Return (x, y) of the center of cell containing provided text 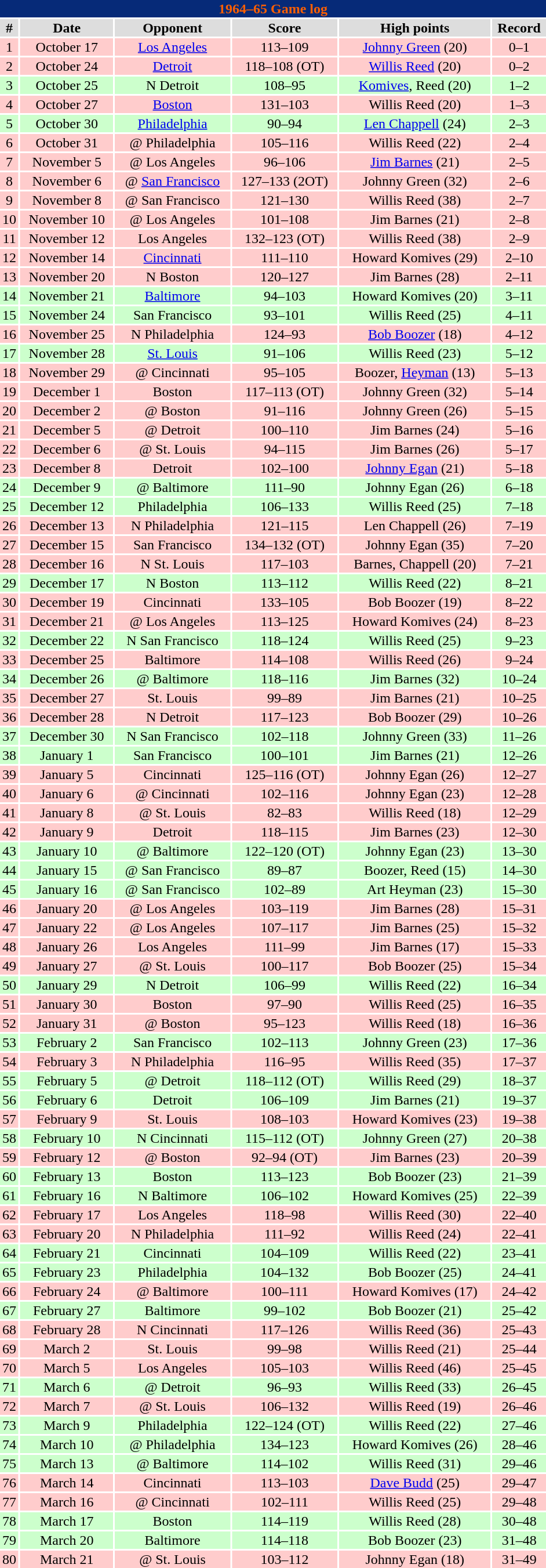
8–21 (519, 583)
9 (9, 200)
March 2 (67, 1349)
122–120 (OT) (285, 851)
Willis Reed (31) (415, 1464)
29–46 (519, 1464)
Howard Komives (29) (415, 258)
106–109 (285, 1100)
6 (9, 143)
5–17 (519, 449)
15–31 (519, 908)
February 17 (67, 1215)
4–11 (519, 315)
Johnny Egan (35) (415, 545)
94–115 (285, 449)
102–89 (285, 889)
20–38 (519, 1138)
Johnny Egan (18) (415, 1559)
78 (9, 1521)
74 (9, 1444)
November 24 (67, 315)
5 (9, 124)
102–118 (285, 736)
5–18 (519, 468)
October 30 (67, 124)
77 (9, 1502)
December 19 (67, 602)
15–34 (519, 966)
117–126 (285, 1330)
108–95 (285, 85)
Willis Reed (19) (415, 1406)
20–39 (519, 1157)
December 17 (67, 583)
96–93 (285, 1387)
2–10 (519, 258)
100–117 (285, 966)
7–19 (519, 526)
134–123 (285, 1444)
29–48 (519, 1502)
15 (9, 315)
Jim Barnes (26) (415, 449)
15–32 (519, 928)
114–108 (285, 660)
106–132 (285, 1406)
117–113 (OT) (285, 392)
N Baltimore (172, 1196)
10 (9, 219)
25 (9, 506)
Johnny Egan (21) (415, 468)
118–98 (285, 1215)
January 6 (67, 794)
February 28 (67, 1330)
67 (9, 1310)
69 (9, 1349)
December 9 (67, 487)
Howard Komives (20) (415, 296)
March 21 (67, 1559)
Willis Reed (30) (415, 1215)
26 (9, 526)
96–106 (285, 162)
December 2 (67, 411)
21–39 (519, 1176)
23 (9, 468)
43 (9, 851)
January 29 (67, 985)
January 20 (67, 908)
March 10 (67, 1444)
121–115 (285, 526)
2–8 (519, 219)
11 (9, 238)
January 1 (67, 755)
26–46 (519, 1406)
16–36 (519, 1023)
October 24 (67, 66)
February 10 (67, 1138)
58 (9, 1138)
102–111 (285, 1502)
Dave Budd (25) (415, 1483)
42 (9, 832)
Len Chappell (24) (415, 124)
95–105 (285, 372)
70 (9, 1368)
November 29 (67, 372)
Willis Reed (24) (415, 1234)
Howard Komives (25) (415, 1196)
February 24 (67, 1291)
33 (9, 660)
January 31 (67, 1023)
72 (9, 1406)
7–20 (519, 545)
106–102 (285, 1196)
January 5 (67, 774)
6–18 (519, 487)
114–118 (285, 1540)
19–38 (519, 1119)
February 2 (67, 1042)
106–133 (285, 506)
100–101 (285, 755)
95–123 (285, 1023)
December 21 (67, 621)
December 15 (67, 545)
December 12 (67, 506)
1 (9, 47)
December 26 (67, 679)
22–39 (519, 1196)
102–116 (285, 794)
4 (9, 104)
December 13 (67, 526)
22 (9, 449)
High points (415, 28)
104–132 (285, 1272)
Willis Reed (35) (415, 1062)
Howard Komives (26) (415, 1444)
14 (9, 296)
14–30 (519, 870)
56 (9, 1100)
24–42 (519, 1291)
68 (9, 1330)
December 27 (67, 698)
# (9, 28)
16–35 (519, 1004)
131–103 (285, 104)
29–47 (519, 1483)
1–3 (519, 104)
40 (9, 794)
March 7 (67, 1406)
11–26 (519, 736)
November 5 (67, 162)
October 27 (67, 104)
Johnny Green (26) (415, 411)
18–37 (519, 1081)
24 (9, 487)
117–123 (285, 717)
5–14 (519, 392)
51 (9, 1004)
82–83 (285, 813)
January 8 (67, 813)
65 (9, 1272)
January 9 (67, 832)
93–101 (285, 315)
18 (9, 372)
76 (9, 1483)
64 (9, 1253)
92–94 (OT) (285, 1157)
9–23 (519, 640)
8–23 (519, 621)
Art Heyman (23) (415, 889)
November 10 (67, 219)
November 6 (67, 181)
Johnny Green (33) (415, 736)
12–30 (519, 832)
41 (9, 813)
February 3 (67, 1062)
10–25 (519, 698)
5–15 (519, 411)
2–3 (519, 124)
118–108 (OT) (285, 66)
15–33 (519, 947)
113–125 (285, 621)
17 (9, 353)
March 13 (67, 1464)
Howard Komives (24) (415, 621)
25–45 (519, 1368)
2–4 (519, 143)
December 5 (67, 430)
12 (9, 258)
November 14 (67, 258)
38 (9, 755)
19 (9, 392)
February 6 (67, 1100)
February 16 (67, 1196)
97–90 (285, 1004)
Len Chappell (26) (415, 526)
1964–65 Game log (273, 9)
0–1 (519, 47)
100–110 (285, 430)
7–18 (519, 506)
February 27 (67, 1310)
107–117 (285, 928)
118–112 (OT) (285, 1081)
16–34 (519, 985)
113–103 (285, 1483)
Johnny Green (20) (415, 47)
28–46 (519, 1444)
127–133 (2OT) (285, 181)
February 12 (67, 1157)
90–94 (285, 124)
45 (9, 889)
105–103 (285, 1368)
22–40 (519, 1215)
24–41 (519, 1272)
44 (9, 870)
7–21 (519, 564)
99–89 (285, 698)
32 (9, 640)
December 28 (67, 717)
80 (9, 1559)
February 9 (67, 1119)
46 (9, 908)
12–28 (519, 794)
13 (9, 277)
9–24 (519, 660)
31–48 (519, 1540)
94–103 (285, 296)
3–11 (519, 296)
37 (9, 736)
99–98 (285, 1349)
10–24 (519, 679)
8–22 (519, 602)
November 8 (67, 200)
Date (67, 28)
Record (519, 28)
November 12 (67, 238)
Jim Barnes (24) (415, 430)
7 (9, 162)
March 16 (67, 1502)
125–116 (OT) (285, 774)
116–95 (285, 1062)
Opponent (172, 28)
121–130 (285, 200)
50 (9, 985)
89–87 (285, 870)
36 (9, 717)
53 (9, 1042)
November 28 (67, 353)
February 20 (67, 1234)
103–112 (285, 1559)
October 31 (67, 143)
January 22 (67, 928)
March 6 (67, 1387)
March 9 (67, 1425)
59 (9, 1157)
December 8 (67, 468)
25–44 (519, 1349)
October 17 (67, 47)
113–109 (285, 47)
79 (9, 1540)
Score (285, 28)
February 21 (67, 1253)
13–30 (519, 851)
February 13 (67, 1176)
75 (9, 1464)
March 17 (67, 1521)
November 25 (67, 334)
118–116 (285, 679)
47 (9, 928)
Bob Boozer (19) (415, 602)
Willis Reed (46) (415, 1368)
62 (9, 1215)
111–110 (285, 258)
January 16 (67, 889)
113–123 (285, 1176)
2–11 (519, 277)
Howard Komives (17) (415, 1291)
N St. Louis (172, 564)
October 25 (67, 85)
November 20 (67, 277)
Willis Reed (29) (415, 1081)
102–100 (285, 468)
January 26 (67, 947)
91–106 (285, 353)
January 10 (67, 851)
25–43 (519, 1330)
Jim Barnes (17) (415, 947)
19–37 (519, 1100)
111–92 (285, 1234)
5–12 (519, 353)
99–102 (285, 1310)
30 (9, 602)
122–124 (OT) (285, 1425)
Bob Boozer (29) (415, 717)
104–109 (285, 1253)
105–116 (285, 143)
March 20 (67, 1540)
39 (9, 774)
118–124 (285, 640)
49 (9, 966)
2–5 (519, 162)
2 (9, 66)
25–42 (519, 1310)
124–93 (285, 334)
60 (9, 1176)
108–103 (285, 1119)
8 (9, 181)
27–46 (519, 1425)
March 5 (67, 1368)
28 (9, 564)
134–132 (OT) (285, 545)
December 30 (67, 736)
10–26 (519, 717)
Boozer, Reed (15) (415, 870)
132–123 (OT) (285, 238)
111–99 (285, 947)
16 (9, 334)
63 (9, 1234)
61 (9, 1196)
February 5 (67, 1081)
Willis Reed (21) (415, 1349)
29 (9, 583)
23–41 (519, 1253)
113–112 (285, 583)
Howard Komives (23) (415, 1119)
December 16 (67, 564)
November 21 (67, 296)
1–2 (519, 85)
102–113 (285, 1042)
35 (9, 698)
34 (9, 679)
Barnes, Chappell (20) (415, 564)
December 22 (67, 640)
12–26 (519, 755)
30–48 (519, 1521)
March 14 (67, 1483)
118–115 (285, 832)
5–16 (519, 430)
Willis Reed (28) (415, 1521)
Komives, Reed (20) (415, 85)
5–13 (519, 372)
133–105 (285, 602)
31 (9, 621)
December 1 (67, 392)
Bob Boozer (18) (415, 334)
71 (9, 1387)
21 (9, 430)
Boozer, Heyman (13) (415, 372)
12–27 (519, 774)
57 (9, 1119)
Bob Boozer (21) (415, 1310)
26–45 (519, 1387)
20 (9, 411)
114–102 (285, 1464)
2–6 (519, 181)
3 (9, 85)
27 (9, 545)
48 (9, 947)
January 30 (67, 1004)
Johnny Green (27) (415, 1138)
101–108 (285, 219)
54 (9, 1062)
February 23 (67, 1272)
73 (9, 1425)
0–2 (519, 66)
17–37 (519, 1062)
103–119 (285, 908)
117–103 (285, 564)
31–49 (519, 1559)
Willis Reed (23) (415, 353)
12–29 (519, 813)
106–99 (285, 985)
Jim Barnes (25) (415, 928)
120–127 (285, 277)
January 27 (67, 966)
66 (9, 1291)
Johnny Green (23) (415, 1042)
Willis Reed (26) (415, 660)
15–30 (519, 889)
January 15 (67, 870)
111–90 (285, 487)
115–112 (OT) (285, 1138)
91–116 (285, 411)
2–9 (519, 238)
52 (9, 1023)
Willis Reed (33) (415, 1387)
2–7 (519, 200)
Willis Reed (36) (415, 1330)
4–12 (519, 334)
114–119 (285, 1521)
Jim Barnes (32) (415, 679)
100–111 (285, 1291)
17–36 (519, 1042)
22–41 (519, 1234)
December 6 (67, 449)
December 25 (67, 660)
55 (9, 1081)
